From the cell containing the given text, extract its center point as [x, y] coordinate. 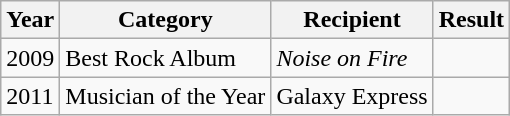
2009 [30, 58]
Musician of the Year [166, 96]
Noise on Fire [352, 58]
Category [166, 20]
Galaxy Express [352, 96]
Result [471, 20]
2011 [30, 96]
Year [30, 20]
Recipient [352, 20]
Best Rock Album [166, 58]
